Return (X, Y) of the center of cell containing provided text 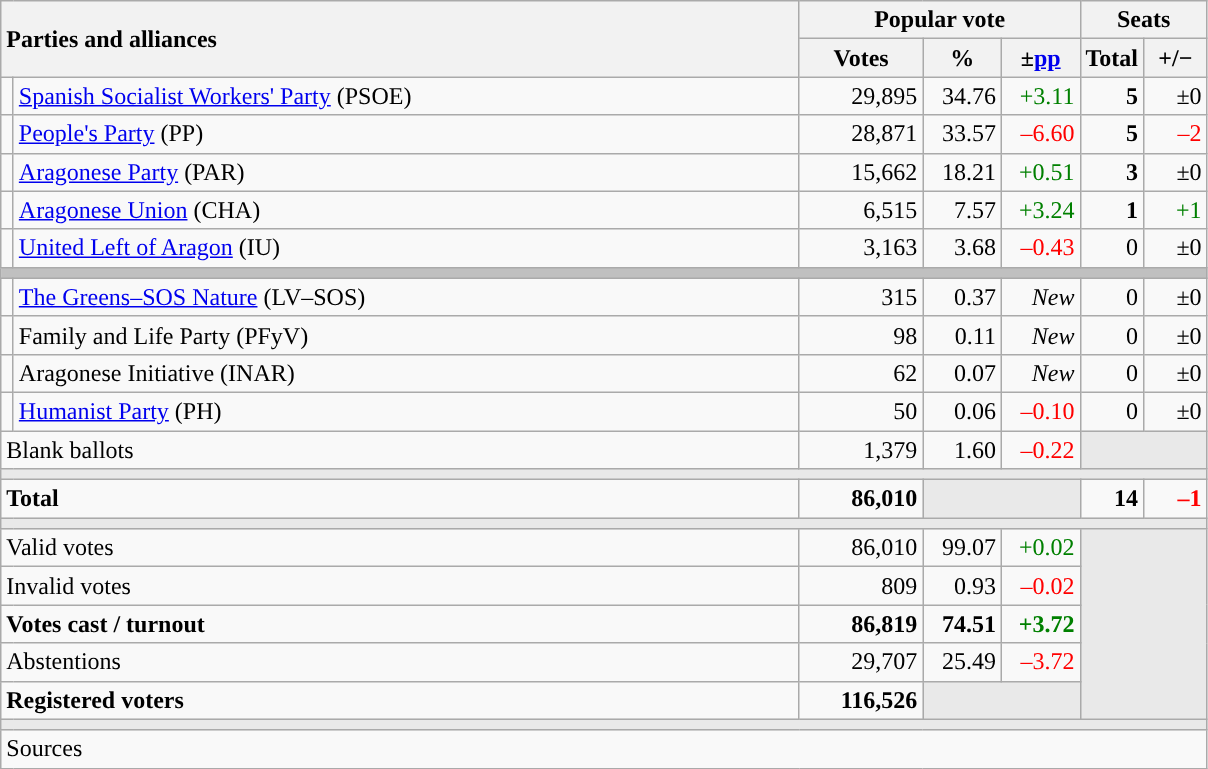
–0.22 (1040, 449)
14 (1112, 499)
33.57 (962, 134)
50 (861, 411)
1,379 (861, 449)
Aragonese Initiative (INAR) (406, 373)
809 (861, 586)
15,662 (861, 172)
18.21 (962, 172)
% (962, 58)
62 (861, 373)
0.37 (962, 297)
Humanist Party (PH) (406, 411)
–0.10 (1040, 411)
–6.60 (1040, 134)
1.60 (962, 449)
7.57 (962, 210)
–3.72 (1040, 662)
–0.43 (1040, 248)
74.51 (962, 624)
28,871 (861, 134)
–1 (1176, 499)
3,163 (861, 248)
116,526 (861, 700)
1 (1112, 210)
29,895 (861, 96)
Invalid votes (400, 586)
6,515 (861, 210)
3.68 (962, 248)
98 (861, 335)
Blank ballots (400, 449)
United Left of Aragon (IU) (406, 248)
Parties and alliances (400, 39)
25.49 (962, 662)
34.76 (962, 96)
Aragonese Party (PAR) (406, 172)
Sources (604, 749)
0.07 (962, 373)
Registered voters (400, 700)
+/− (1176, 58)
3 (1112, 172)
Seats (1144, 20)
0.11 (962, 335)
Popular vote (940, 20)
+3.11 (1040, 96)
Abstentions (400, 662)
±pp (1040, 58)
–0.02 (1040, 586)
+0.02 (1040, 548)
People's Party (PP) (406, 134)
Votes (861, 58)
0.06 (962, 411)
Valid votes (400, 548)
+1 (1176, 210)
29,707 (861, 662)
Votes cast / turnout (400, 624)
0.93 (962, 586)
The Greens–SOS Nature (LV–SOS) (406, 297)
Spanish Socialist Workers' Party (PSOE) (406, 96)
+3.72 (1040, 624)
86,819 (861, 624)
+3.24 (1040, 210)
Family and Life Party (PFyV) (406, 335)
315 (861, 297)
Aragonese Union (CHA) (406, 210)
–2 (1176, 134)
+0.51 (1040, 172)
99.07 (962, 548)
